Capture the cell that displays the provided text and extract its [x, y] central coordinate. 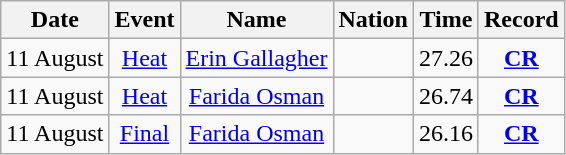
26.16 [446, 134]
Time [446, 20]
Name [256, 20]
27.26 [446, 58]
Erin Gallagher [256, 58]
26.74 [446, 96]
Event [144, 20]
Record [521, 20]
Date [55, 20]
Nation [373, 20]
Final [144, 134]
